Search for the cell housing the specified text and yield its (x, y) center coordinate. 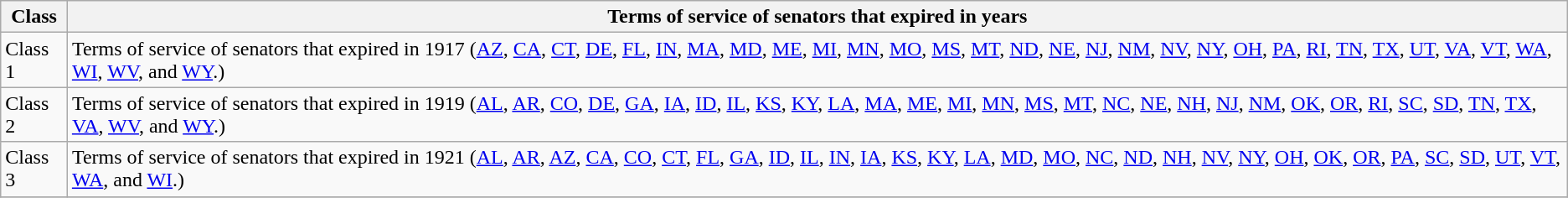
Class 2 (34, 114)
Class 1 (34, 60)
Class (34, 17)
Class 3 (34, 169)
Terms of service of senators that expired in years (818, 17)
